Find where the given text appears and provide that cell's center as [x, y] coordinate. 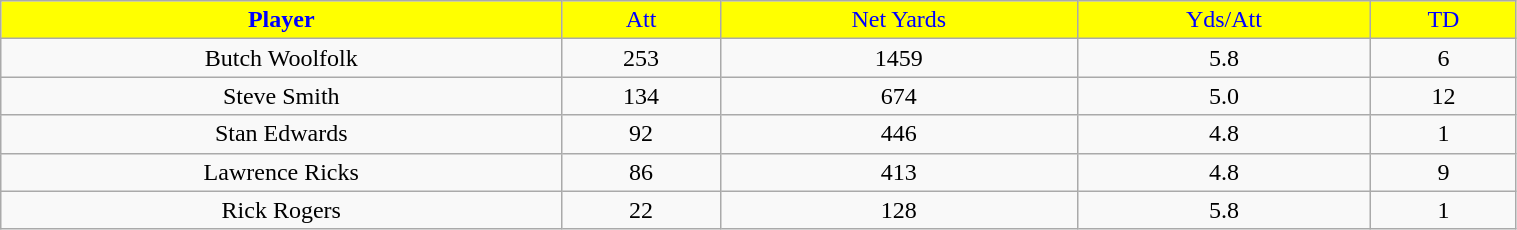
9 [1444, 172]
253 [642, 58]
Net Yards [898, 20]
413 [898, 172]
Lawrence Ricks [282, 172]
446 [898, 134]
Yds/Att [1224, 20]
Butch Woolfolk [282, 58]
Rick Rogers [282, 210]
Steve Smith [282, 96]
5.0 [1224, 96]
1459 [898, 58]
674 [898, 96]
Att [642, 20]
12 [1444, 96]
6 [1444, 58]
134 [642, 96]
22 [642, 210]
TD [1444, 20]
92 [642, 134]
86 [642, 172]
128 [898, 210]
Player [282, 20]
Stan Edwards [282, 134]
